Pinpoint the cell where the given text exists, returning its [x, y] midpoint coordinate. 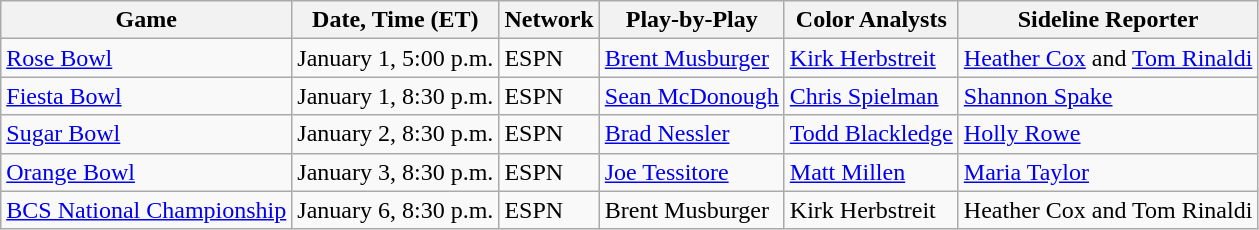
Brad Nessler [692, 134]
Matt Millen [871, 172]
January 1, 5:00 p.m. [396, 58]
January 3, 8:30 p.m. [396, 172]
Joe Tessitore [692, 172]
Rose Bowl [146, 58]
January 2, 8:30 p.m. [396, 134]
Shannon Spake [1108, 96]
Chris Spielman [871, 96]
Fiesta Bowl [146, 96]
Orange Bowl [146, 172]
Sideline Reporter [1108, 20]
Maria Taylor [1108, 172]
January 1, 8:30 p.m. [396, 96]
Holly Rowe [1108, 134]
Sugar Bowl [146, 134]
Sean McDonough [692, 96]
Todd Blackledge [871, 134]
Game [146, 20]
Date, Time (ET) [396, 20]
Network [549, 20]
January 6, 8:30 p.m. [396, 210]
Color Analysts [871, 20]
BCS National Championship [146, 210]
Play-by-Play [692, 20]
